Return (x, y) of the center of cell containing provided text 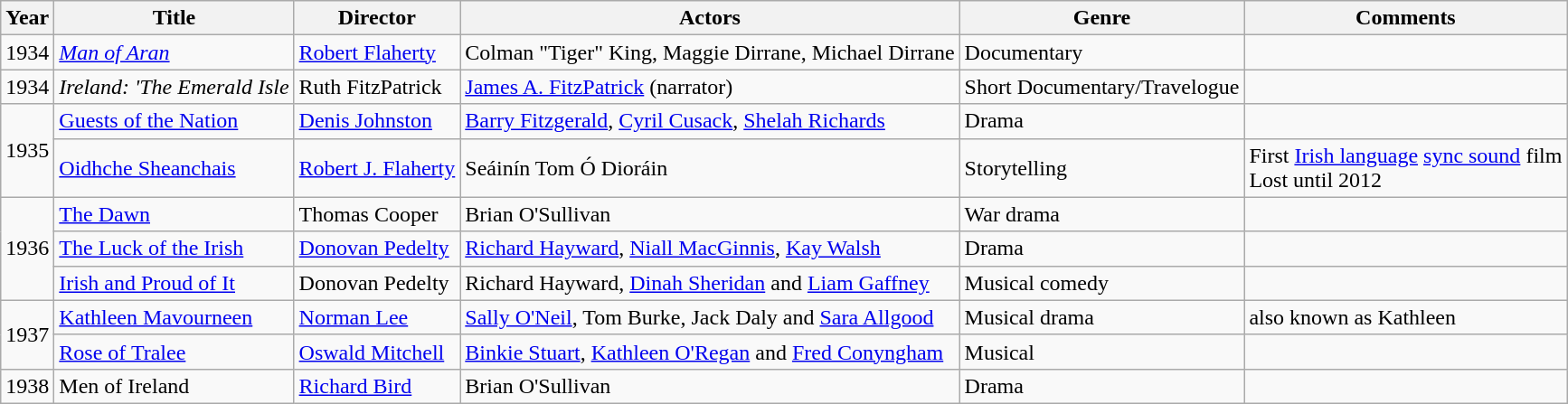
Musical drama (1101, 317)
Kathleen Mavourneen (174, 317)
First Irish language sync sound filmLost until 2012 (1405, 168)
Seáinín Tom Ó Dioráin (710, 168)
Short Documentary/Travelogue (1101, 87)
The Dawn (174, 214)
Colman "Tiger" King, Maggie Dirrane, Michael Dirrane (710, 52)
Richard Hayward, Dinah Sheridan and Liam Gaffney (710, 283)
Director (377, 18)
Guests of the Nation (174, 121)
Thomas Cooper (377, 214)
Ruth FitzPatrick (377, 87)
Richard Hayward, Niall MacGinnis, Kay Walsh (710, 249)
Robert J. Flaherty (377, 168)
Oswald Mitchell (377, 352)
Richard Bird (377, 386)
War drama (1101, 214)
Musical (1101, 352)
Documentary (1101, 52)
Comments (1405, 18)
Title (174, 18)
Actors (710, 18)
Man of Aran (174, 52)
Barry Fitzgerald, Cyril Cusack, Shelah Richards (710, 121)
1938 (27, 386)
James A. FitzPatrick (narrator) (710, 87)
Robert Flaherty (377, 52)
Storytelling (1101, 168)
also known as Kathleen (1405, 317)
Irish and Proud of It (174, 283)
Musical comedy (1101, 283)
Rose of Tralee (174, 352)
Binkie Stuart, Kathleen O'Regan and Fred Conyngham (710, 352)
Norman Lee (377, 317)
Sally O'Neil, Tom Burke, Jack Daly and Sara Allgood (710, 317)
1935 (27, 150)
Men of Ireland (174, 386)
Year (27, 18)
Denis Johnston (377, 121)
The Luck of the Irish (174, 249)
Ireland: 'The Emerald Isle (174, 87)
Genre (1101, 18)
Oidhche Sheanchais (174, 168)
1936 (27, 249)
1937 (27, 334)
